Provide the [X, Y] coordinate of the cell's center where the given text is located.  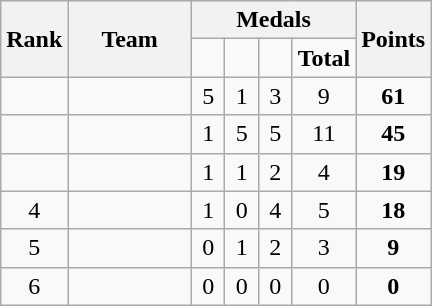
6 [34, 286]
Total [324, 58]
11 [324, 134]
Medals [273, 20]
61 [394, 96]
Rank [34, 39]
18 [394, 210]
Points [394, 39]
19 [394, 172]
Team [130, 39]
45 [394, 134]
